Find where the given text appears and provide that cell's center as [X, Y] coordinate. 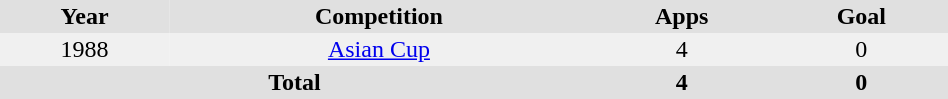
Apps [682, 16]
Year [84, 16]
Asian Cup [379, 50]
Total [294, 82]
Competition [379, 16]
1988 [84, 50]
Goal [862, 16]
